Search for the cell housing the specified text and yield its (x, y) center coordinate. 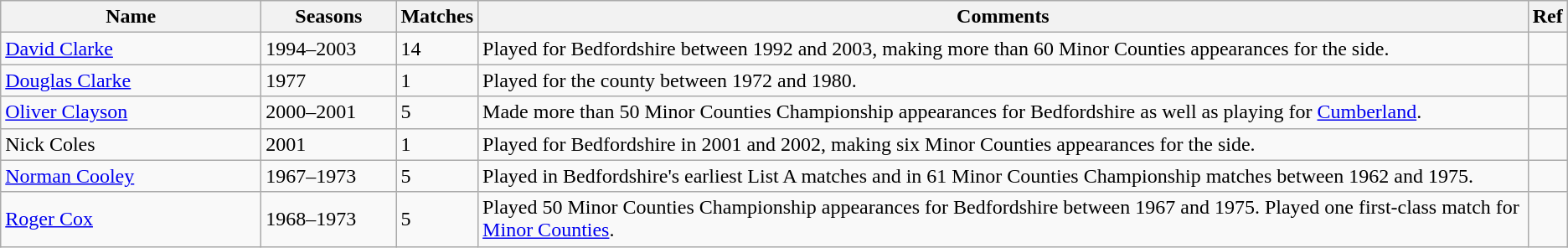
Played for the county between 1972 and 1980. (1003, 80)
1968–1973 (328, 220)
1994–2003 (328, 49)
Ref (1548, 17)
Comments (1003, 17)
Douglas Clarke (131, 80)
Played for Bedfordshire between 1992 and 2003, making more than 60 Minor Counties appearances for the side. (1003, 49)
Oliver Clayson (131, 112)
1977 (328, 80)
Norman Cooley (131, 176)
14 (437, 49)
Name (131, 17)
2000–2001 (328, 112)
Played in Bedfordshire's earliest List A matches and in 61 Minor Counties Championship matches between 1962 and 1975. (1003, 176)
Made more than 50 Minor Counties Championship appearances for Bedfordshire as well as playing for Cumberland. (1003, 112)
Roger Cox (131, 220)
David Clarke (131, 49)
Matches (437, 17)
2001 (328, 144)
Seasons (328, 17)
Played 50 Minor Counties Championship appearances for Bedfordshire between 1967 and 1975. Played one first-class match for Minor Counties. (1003, 220)
1967–1973 (328, 176)
Nick Coles (131, 144)
Played for Bedfordshire in 2001 and 2002, making six Minor Counties appearances for the side. (1003, 144)
